Return (X, Y) of the center of cell containing provided text 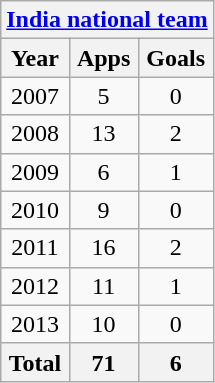
Total (35, 362)
2011 (35, 248)
Apps (104, 58)
10 (104, 324)
Goals (176, 58)
71 (104, 362)
9 (104, 210)
2009 (35, 172)
13 (104, 134)
2008 (35, 134)
India national team (107, 20)
2010 (35, 210)
2007 (35, 96)
5 (104, 96)
2013 (35, 324)
Year (35, 58)
16 (104, 248)
11 (104, 286)
2012 (35, 286)
